Find where the given text appears and provide that cell's center as (X, Y) coordinate. 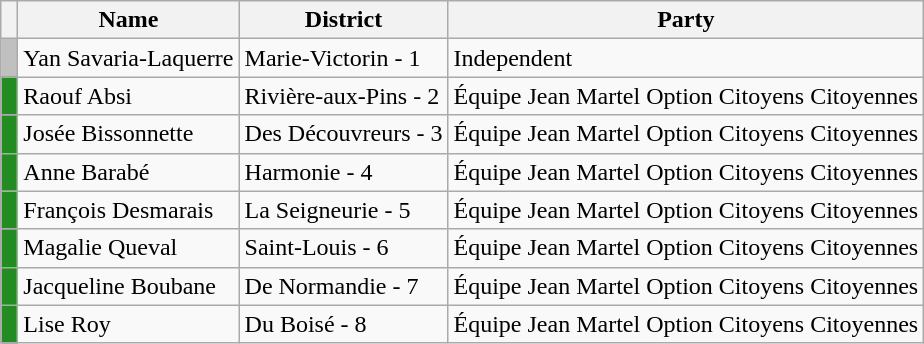
Party (686, 20)
District (344, 20)
Harmonie - 4 (344, 172)
Yan Savaria-Laquerre (128, 58)
Saint-Louis - 6 (344, 248)
Name (128, 20)
Du Boisé - 8 (344, 324)
De Normandie - 7 (344, 286)
La Seigneurie - 5 (344, 210)
Josée Bissonnette (128, 134)
Magalie Queval (128, 248)
Des Découvreurs - 3 (344, 134)
Rivière-aux-Pins - 2 (344, 96)
François Desmarais (128, 210)
Jacqueline Boubane (128, 286)
Marie-Victorin - 1 (344, 58)
Independent (686, 58)
Raouf Absi (128, 96)
Anne Barabé (128, 172)
Lise Roy (128, 324)
